Return the (x, y) coordinate for the center point of the cell that contains the specified text.  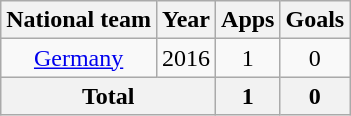
Apps (248, 20)
2016 (186, 58)
Germany (79, 58)
Total (108, 96)
National team (79, 20)
Goals (315, 20)
Year (186, 20)
